Capture the cell that displays the provided text and extract its [X, Y] central coordinate. 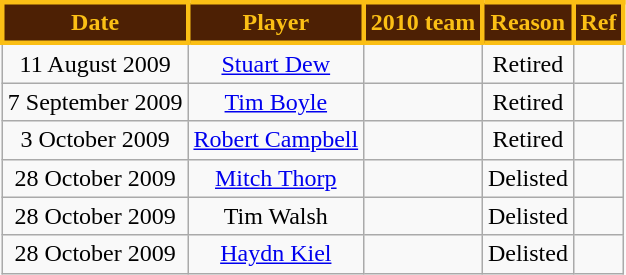
Player [276, 22]
2010 team [424, 22]
Tim Walsh [276, 216]
Tim Boyle [276, 102]
Reason [528, 22]
Date [95, 22]
Stuart Dew [276, 63]
Ref [598, 22]
Robert Campbell [276, 140]
11 August 2009 [95, 63]
3 October 2009 [95, 140]
Mitch Thorp [276, 178]
7 September 2009 [95, 102]
Haydn Kiel [276, 254]
